Output the [X, Y] coordinate of the center of the cell containing the given text.  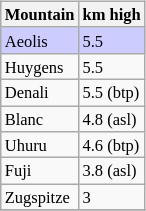
3 [111, 197]
3.8 (asl) [111, 171]
Denali [40, 92]
km high [111, 14]
Blanc [40, 119]
4.8 (asl) [111, 119]
Mountain [40, 14]
Aeolis [40, 40]
Zugspitze [40, 197]
Huygens [40, 66]
Uhuru [40, 145]
5.5 (btp) [111, 92]
Fuji [40, 171]
4.6 (btp) [111, 145]
